Return [X, Y] of the center of cell containing provided text 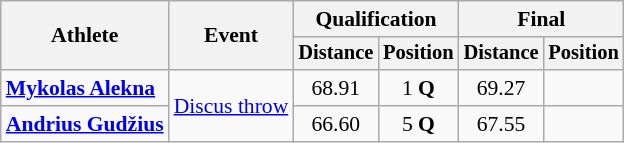
Qualification [376, 19]
Athlete [85, 36]
69.27 [502, 88]
Event [232, 36]
66.60 [336, 124]
1 Q [418, 88]
67.55 [502, 124]
Discus throw [232, 106]
Andrius Gudžius [85, 124]
5 Q [418, 124]
Final [542, 19]
Mykolas Alekna [85, 88]
68.91 [336, 88]
